Return the (x, y) coordinate for the center point of the cell that contains the specified text.  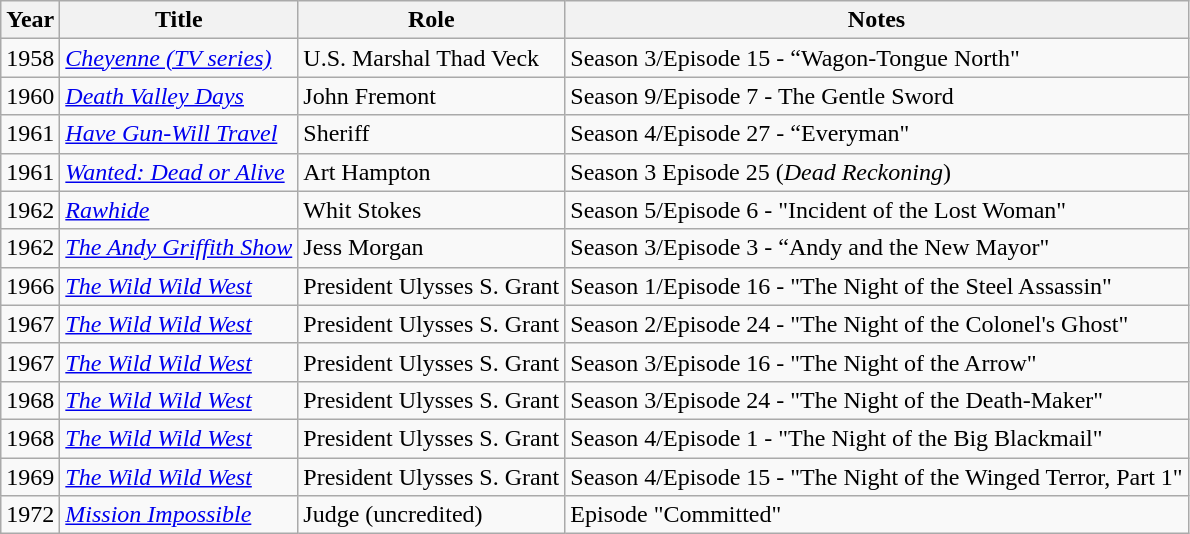
1966 (30, 286)
1969 (30, 477)
Art Hampton (432, 172)
Season 1/Episode 16 - "The Night of the Steel Assassin" (876, 286)
Season 3 Episode 25 (Dead Reckoning) (876, 172)
Season 3/Episode 15 - “Wagon-Tongue North" (876, 58)
Season 5/Episode 6 - "Incident of the Lost Woman" (876, 210)
Season 3/Episode 16 - "The Night of the Arrow" (876, 362)
1960 (30, 96)
The Andy Griffith Show (179, 248)
Season 4/Episode 1 - "The Night of the Big Blackmail" (876, 438)
Judge (uncredited) (432, 515)
Cheyenne (TV series) (179, 58)
Role (432, 20)
Season 4/Episode 27 - “Everyman" (876, 134)
1958 (30, 58)
Year (30, 20)
Title (179, 20)
Season 2/Episode 24 - "The Night of the Colonel's Ghost" (876, 324)
Have Gun-Will Travel (179, 134)
Season 3/Episode 3 - “Andy and the New Mayor" (876, 248)
John Fremont (432, 96)
Episode "Committed" (876, 515)
Jess Morgan (432, 248)
U.S. Marshal Thad Veck (432, 58)
Sheriff (432, 134)
Death Valley Days (179, 96)
Season 3/Episode 24 - "The Night of the Death-Maker" (876, 400)
1972 (30, 515)
Rawhide (179, 210)
Mission Impossible (179, 515)
Whit Stokes (432, 210)
Notes (876, 20)
Season 4/Episode 15 - "The Night of the Winged Terror, Part 1" (876, 477)
Season 9/Episode 7 - The Gentle Sword (876, 96)
Wanted: Dead or Alive (179, 172)
